Return the (X, Y) coordinate for the center point of the cell that contains the specified text.  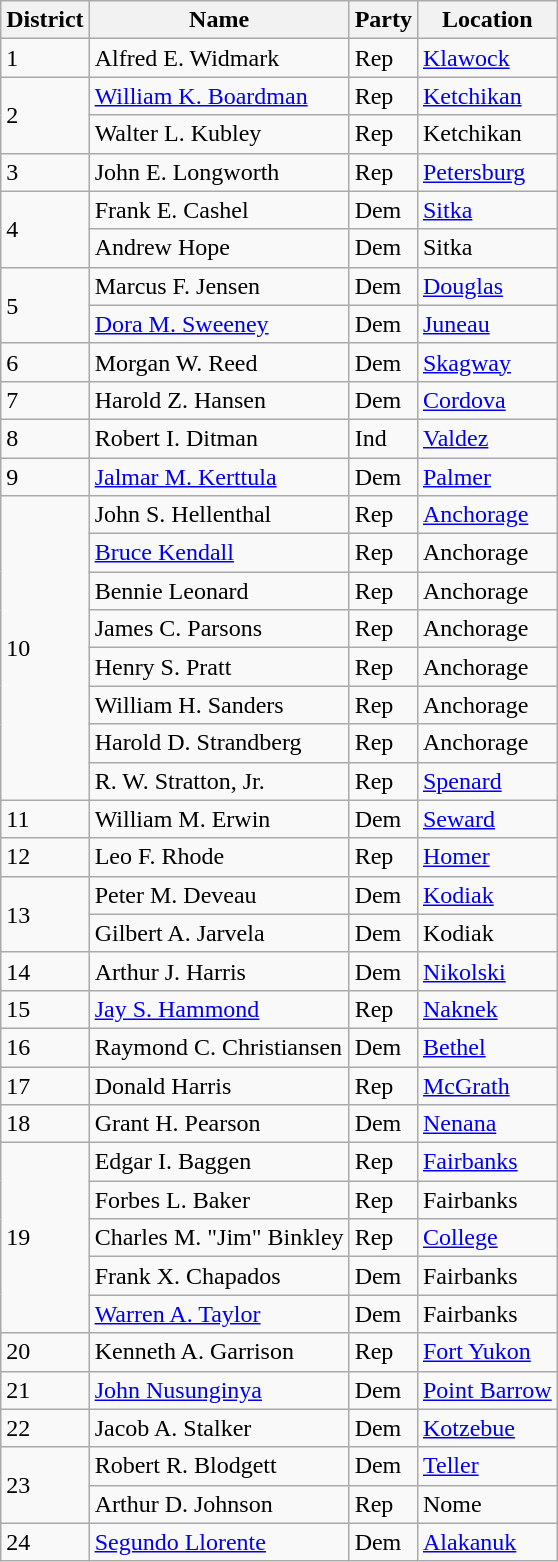
Gilbert A. Jarvela (219, 933)
Leo F. Rhode (219, 857)
11 (45, 819)
Bruce Kendall (219, 553)
John E. Longworth (219, 172)
Robert R. Blodgett (219, 1466)
Kotzebue (487, 1428)
Peter M. Deveau (219, 895)
Alakanuk (487, 1542)
Fort Yukon (487, 1352)
Location (487, 20)
Nome (487, 1504)
22 (45, 1428)
14 (45, 971)
Alfred E. Widmark (219, 58)
Juneau (487, 324)
Raymond C. Christiansen (219, 1047)
5 (45, 305)
1 (45, 58)
John Nusunginya (219, 1390)
10 (45, 648)
Frank X. Chapados (219, 1276)
Nikolski (487, 971)
Party (383, 20)
4 (45, 229)
James C. Parsons (219, 629)
Teller (487, 1466)
Skagway (487, 362)
20 (45, 1352)
Warren A. Taylor (219, 1314)
Naknek (487, 1009)
Robert I. Ditman (219, 438)
9 (45, 477)
Jay S. Hammond (219, 1009)
Donald Harris (219, 1085)
6 (45, 362)
Petersburg (487, 172)
Grant H. Pearson (219, 1124)
Harold D. Strandberg (219, 743)
Homer (487, 857)
Nenana (487, 1124)
William M. Erwin (219, 819)
William H. Sanders (219, 705)
Bethel (487, 1047)
Cordova (487, 400)
William K. Boardman (219, 96)
Valdez (487, 438)
Bennie Leonard (219, 591)
Dora M. Sweeney (219, 324)
Henry S. Pratt (219, 667)
College (487, 1238)
R. W. Stratton, Jr. (219, 781)
Arthur J. Harris (219, 971)
Walter L. Kubley (219, 134)
Morgan W. Reed (219, 362)
21 (45, 1390)
Marcus F. Jensen (219, 286)
Palmer (487, 477)
3 (45, 172)
Arthur D. Johnson (219, 1504)
Seward (487, 819)
Spenard (487, 781)
Frank E. Cashel (219, 210)
Andrew Hope (219, 248)
15 (45, 1009)
12 (45, 857)
Forbes L. Baker (219, 1200)
Point Barrow (487, 1390)
Name (219, 20)
Jalmar M. Kerttula (219, 477)
13 (45, 914)
Jacob A. Stalker (219, 1428)
19 (45, 1238)
23 (45, 1485)
2 (45, 115)
Kenneth A. Garrison (219, 1352)
18 (45, 1124)
17 (45, 1085)
Ind (383, 438)
John S. Hellenthal (219, 515)
8 (45, 438)
Douglas (487, 286)
District (45, 20)
Charles M. "Jim" Binkley (219, 1238)
24 (45, 1542)
Edgar I. Baggen (219, 1162)
7 (45, 400)
16 (45, 1047)
Harold Z. Hansen (219, 400)
Klawock (487, 58)
McGrath (487, 1085)
Segundo Llorente (219, 1542)
